Determine the (x, y) coordinate at the center of the cell enclosing the given text.  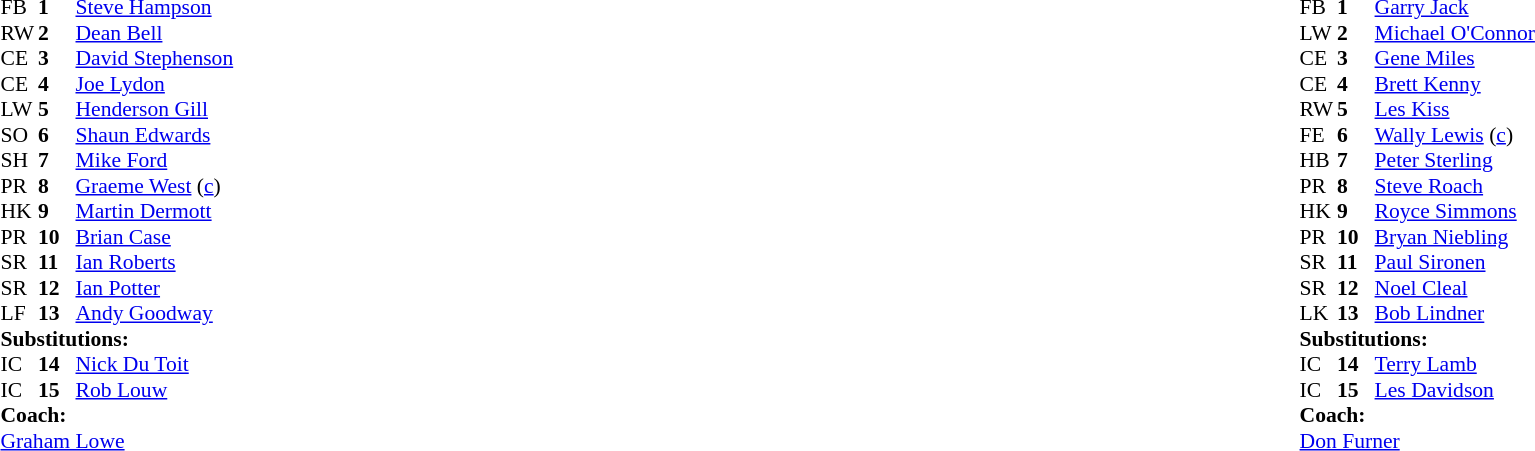
Rob Louw (155, 390)
Andy Goodway (155, 313)
Dean Bell (155, 33)
Steve Roach (1455, 186)
Wally Lewis (c) (1455, 135)
Graeme West (c) (155, 186)
Les Davidson (1455, 390)
Bob Lindner (1455, 313)
Terry Lamb (1455, 365)
Joe Lydon (155, 84)
SH (19, 161)
Brett Kenny (1455, 84)
HB (1319, 161)
Noel Cleal (1455, 288)
Royce Simmons (1455, 211)
Mike Ford (155, 161)
Gene Miles (1455, 59)
Henderson Gill (155, 109)
LF (19, 313)
Ian Potter (155, 288)
Shaun Edwards (155, 135)
Nick Du Toit (155, 365)
SO (19, 135)
Bryan Niebling (1455, 237)
David Stephenson (155, 59)
Brian Case (155, 237)
Paul Sironen (1455, 263)
Ian Roberts (155, 263)
Michael O'Connor (1455, 33)
Martin Dermott (155, 211)
FE (1319, 135)
LK (1319, 313)
Peter Sterling (1455, 161)
Les Kiss (1455, 109)
